Return (X, Y) of the center of cell containing provided text 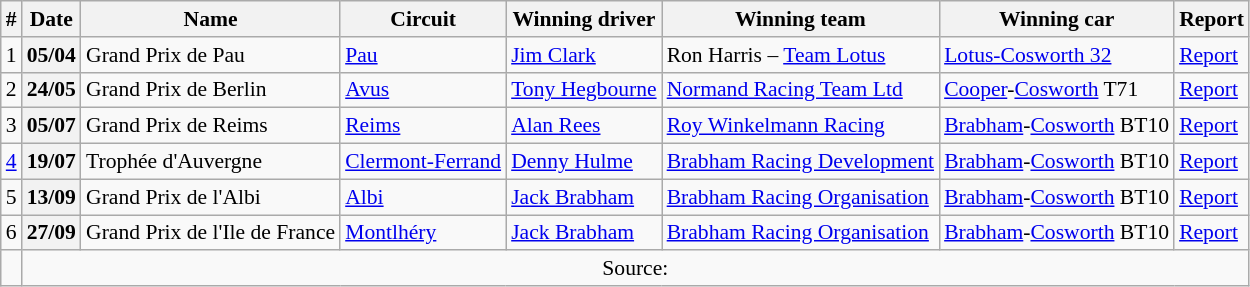
Normand Racing Team Ltd (800, 90)
# (12, 19)
19/07 (52, 162)
Grand Prix de Reims (210, 126)
Winning car (1056, 19)
Winning team (800, 19)
3 (12, 126)
13/09 (52, 197)
Grand Prix de l'Ile de France (210, 233)
Avus (423, 90)
Roy Winkelmann Racing (800, 126)
Denny Hulme (584, 162)
6 (12, 233)
Grand Prix de Pau (210, 55)
Reims (423, 126)
Cooper-Cosworth T71 (1056, 90)
Albi (423, 197)
24/05 (52, 90)
27/09 (52, 233)
Grand Prix de Berlin (210, 90)
Grand Prix de l'Albi (210, 197)
Clermont-Ferrand (423, 162)
05/04 (52, 55)
2 (12, 90)
4 (12, 162)
Lotus-Cosworth 32 (1056, 55)
Ron Harris – Team Lotus (800, 55)
Winning driver (584, 19)
5 (12, 197)
Tony Hegbourne (584, 90)
Source: (636, 269)
Pau (423, 55)
Montlhéry (423, 233)
Circuit (423, 19)
Alan Rees (584, 126)
Date (52, 19)
1 (12, 55)
Trophée d'Auvergne (210, 162)
05/07 (52, 126)
Jim Clark (584, 55)
Brabham Racing Development (800, 162)
Name (210, 19)
